Extract the [X, Y] coordinate from the center of the cell holding the provided text.  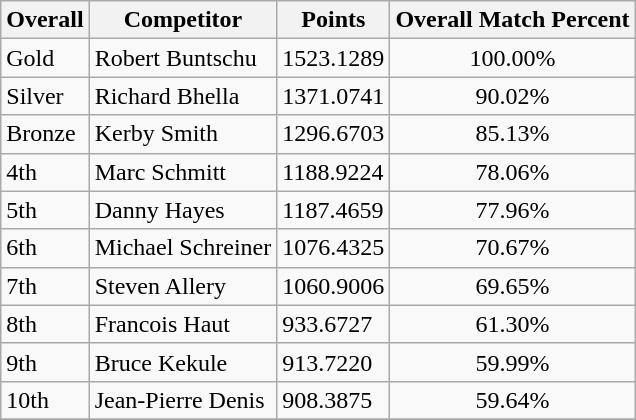
Overall [45, 20]
Jean-Pierre Denis [183, 400]
59.99% [512, 362]
Danny Hayes [183, 210]
Gold [45, 58]
7th [45, 286]
9th [45, 362]
70.67% [512, 248]
1188.9224 [334, 172]
1187.4659 [334, 210]
908.3875 [334, 400]
Competitor [183, 20]
Marc Schmitt [183, 172]
Bronze [45, 134]
Silver [45, 96]
Francois Haut [183, 324]
1076.4325 [334, 248]
1371.0741 [334, 96]
6th [45, 248]
100.00% [512, 58]
61.30% [512, 324]
Points [334, 20]
78.06% [512, 172]
77.96% [512, 210]
Robert Buntschu [183, 58]
4th [45, 172]
90.02% [512, 96]
Steven Allery [183, 286]
85.13% [512, 134]
913.7220 [334, 362]
Richard Bhella [183, 96]
1296.6703 [334, 134]
8th [45, 324]
59.64% [512, 400]
5th [45, 210]
933.6727 [334, 324]
1060.9006 [334, 286]
69.65% [512, 286]
1523.1289 [334, 58]
Overall Match Percent [512, 20]
Kerby Smith [183, 134]
10th [45, 400]
Bruce Kekule [183, 362]
Michael Schreiner [183, 248]
